Identify which cell holds the provided text, then report its (x, y) central coordinate. 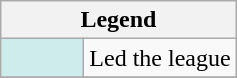
Led the league (160, 58)
Legend (118, 20)
